Scan for the cell matching the given text and deliver its [X, Y] coordinate at center. 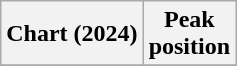
Chart (2024) [72, 34]
Peakposition [189, 34]
